Detect which cell encompasses the target text, then output its (x, y) center coordinate. 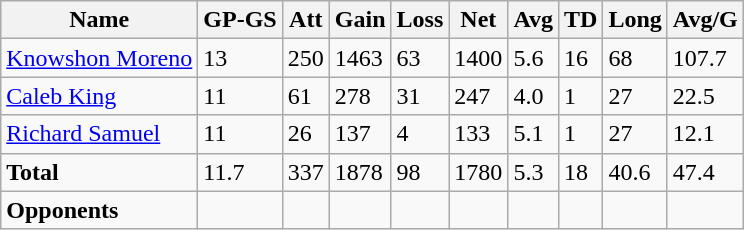
5.6 (534, 58)
68 (635, 58)
TD (580, 20)
Long (635, 20)
13 (240, 58)
18 (580, 172)
11.7 (240, 172)
16 (580, 58)
1878 (360, 172)
1780 (478, 172)
40.6 (635, 172)
61 (306, 96)
5.1 (534, 134)
98 (420, 172)
Att (306, 20)
Avg/G (705, 20)
250 (306, 58)
Knowshon Moreno (100, 58)
1400 (478, 58)
Total (100, 172)
Net (478, 20)
133 (478, 134)
31 (420, 96)
22.5 (705, 96)
278 (360, 96)
47.4 (705, 172)
Opponents (100, 210)
Caleb King (100, 96)
GP-GS (240, 20)
1463 (360, 58)
5.3 (534, 172)
337 (306, 172)
Avg (534, 20)
Name (100, 20)
137 (360, 134)
Loss (420, 20)
247 (478, 96)
Richard Samuel (100, 134)
63 (420, 58)
4.0 (534, 96)
Gain (360, 20)
26 (306, 134)
4 (420, 134)
107.7 (705, 58)
12.1 (705, 134)
